Identify which cell holds the provided text, then report its [x, y] central coordinate. 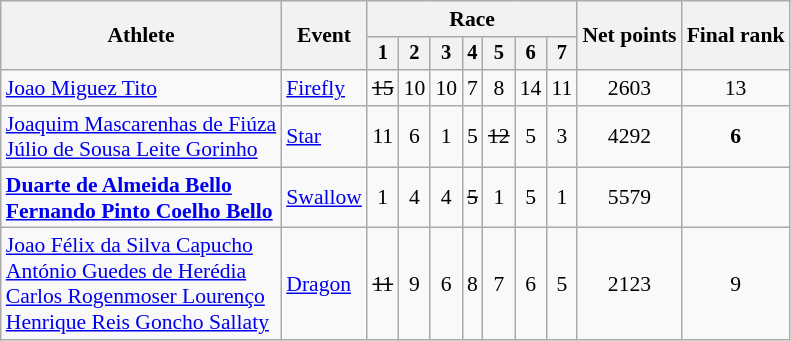
14 [531, 88]
2 [415, 54]
Final rank [736, 36]
Race [472, 19]
5579 [629, 198]
Star [324, 136]
Joao Félix da Silva CapuchoAntónio Guedes de HerédiaCarlos Rogenmoser LourençoHenrique Reis Goncho Sallaty [141, 284]
Joaquim Mascarenhas de FiúzaJúlio de Sousa Leite Gorinho [141, 136]
15 [383, 88]
Dragon [324, 284]
12 [499, 136]
Swallow [324, 198]
Net points [629, 36]
4292 [629, 136]
13 [736, 88]
Event [324, 36]
2603 [629, 88]
Duarte de Almeida BelloFernando Pinto Coelho Bello [141, 198]
Athlete [141, 36]
Firefly [324, 88]
2123 [629, 284]
Joao Miguez Tito [141, 88]
